Return (x, y) of the center of cell containing provided text 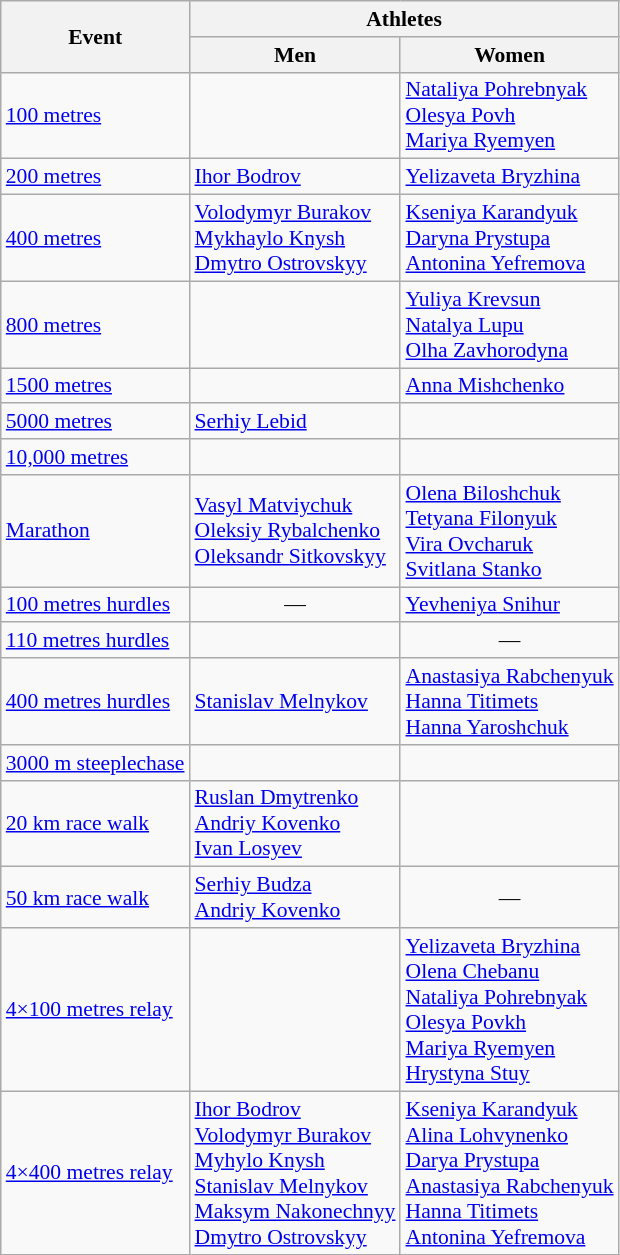
4×100 metres relay (96, 1010)
Anna Mishchenko (509, 386)
Vasyl MatviychukOleksiy RybalchenkoOleksandr Sitkovskyy (296, 531)
Ruslan DmytrenkoAndriy KovenkoIvan Losyev (296, 824)
100 metres hurdles (96, 605)
Yelizaveta Bryzhina (509, 177)
Event (96, 36)
10,000 metres (96, 457)
Kseniya KarandyukAlina LohvynenkoDarya PrystupaAnastasiya RabchenyukHanna TitimetsAntonina Yefremova (509, 1172)
Stanislav Melnykov (296, 702)
800 metres (96, 324)
Ihor Bodrov (296, 177)
200 metres (96, 177)
Volodymyr BurakovMykhaylo KnyshDmytro Ostrovskyy (296, 238)
5000 metres (96, 422)
Serhiy Lebid (296, 422)
Ihor BodrovVolodymyr BurakovMyhylo KnyshStanislav MelnykovMaksym NakonechnyyDmytro Ostrovskyy (296, 1172)
Men (296, 55)
1500 metres (96, 386)
Athletes (404, 19)
Marathon (96, 531)
400 metres (96, 238)
400 metres hurdles (96, 702)
Anastasiya RabchenyukHanna TitimetsHanna Yaroshchuk (509, 702)
Kseniya KarandyukDaryna PrystupaAntonina Yefremova (509, 238)
Serhiy BudzaAndriy Kovenko (296, 898)
Nataliya PohrebnyakOlesya PovhMariya Ryemyen (509, 116)
3000 m steeplechase (96, 763)
100 metres (96, 116)
50 km race walk (96, 898)
110 metres hurdles (96, 641)
Yuliya KrevsunNatalya LupuOlha Zavhorodyna (509, 324)
Olena BiloshchukTetyana FilonyukVira OvcharukSvitlana Stanko (509, 531)
4×400 metres relay (96, 1172)
Women (509, 55)
Yelizaveta BryzhinaOlena ChebanuNataliya PohrebnyakOlesya PovkhMariya RyemyenHrystyna Stuy (509, 1010)
20 km race walk (96, 824)
Yevheniya Snihur (509, 605)
